Find where the given text appears and provide that cell's center as (X, Y) coordinate. 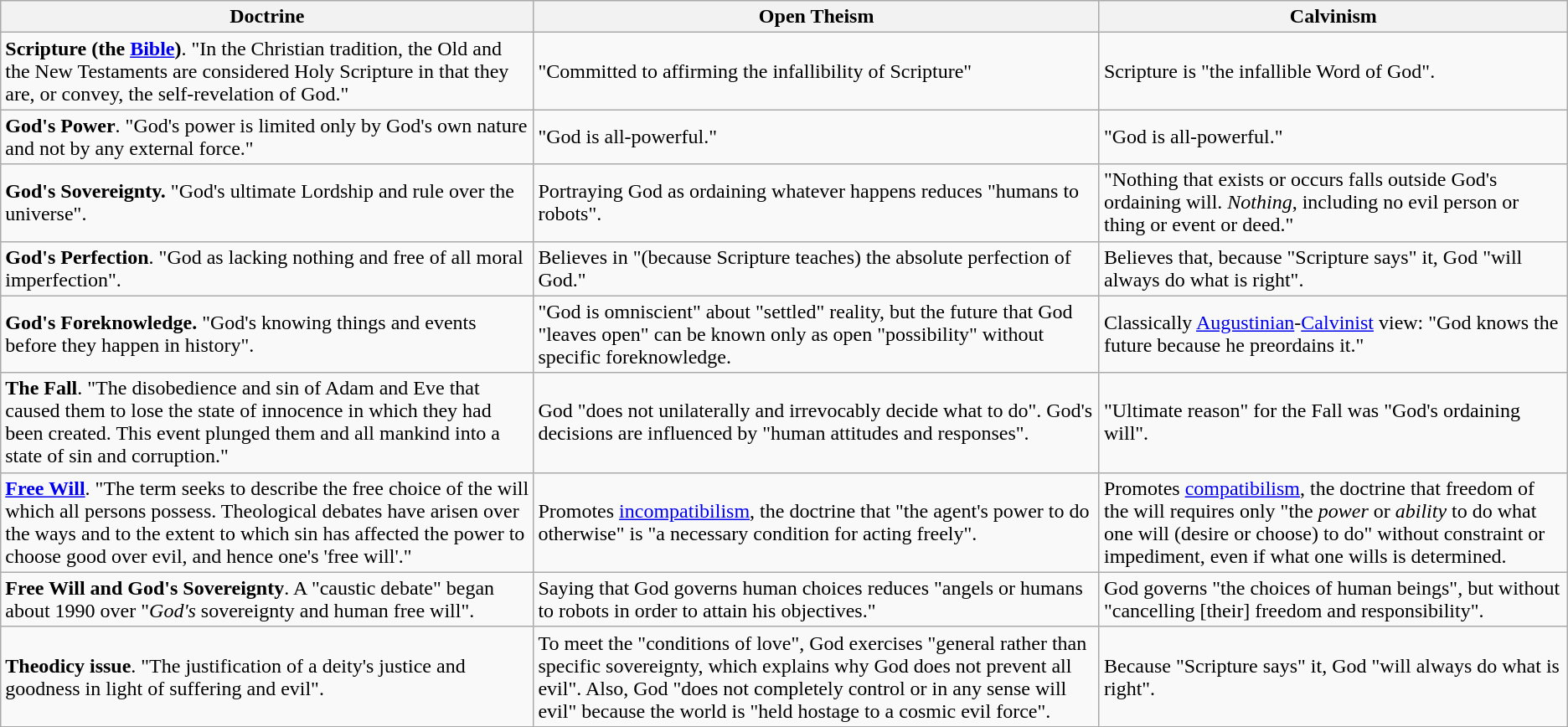
"Nothing that exists or occurs falls outside God's ordaining will. Nothing, including no evil person or thing or event or deed." (1333, 203)
Promotes incompatibilism, the doctrine that "the agent's power to do otherwise" is "a necessary condition for acting freely". (817, 523)
God "does not unilaterally and irrevocably decide what to do". God's decisions are influenced by "human attitudes and responses". (817, 422)
God's Power. "God's power is limited only by God's own nature and not by any external force." (267, 137)
Scripture is "the infallible Word of God". (1333, 71)
God governs "the choices of human beings", but without "cancelling [their] freedom and responsibility". (1333, 600)
God's Foreknowledge. "God's knowing things and events before they happen in history". (267, 334)
Because "Scripture says" it, God "will always do what is right". (1333, 677)
Theodicy issue. "The justification of a deity's justice and goodness in light of suffering and evil". (267, 677)
Doctrine (267, 17)
Calvinism (1333, 17)
Free Will and God's Sovereignty. A "caustic debate" began about 1990 over "God's sovereignty and human free will". (267, 600)
Believes in "(because Scripture teaches) the absolute perfection of God." (817, 268)
Open Theism (817, 17)
Believes that, because "Scripture says" it, God "will always do what is right". (1333, 268)
God's Perfection. "God as lacking nothing and free of all moral imperfection". (267, 268)
"Ultimate reason" for the Fall was "God's ordaining will". (1333, 422)
Portraying God as ordaining whatever happens reduces "humans to robots". (817, 203)
Classically Augustinian-Calvinist view: "God knows the future because he preordains it." (1333, 334)
God's Sovereignty. "God's ultimate Lordship and rule over the universe". (267, 203)
"Committed to affirming the infallibility of Scripture" (817, 71)
Saying that God governs human choices reduces "angels or humans to robots in order to attain his objectives." (817, 600)
